Detect which cell encompasses the target text, then output its [X, Y] center coordinate. 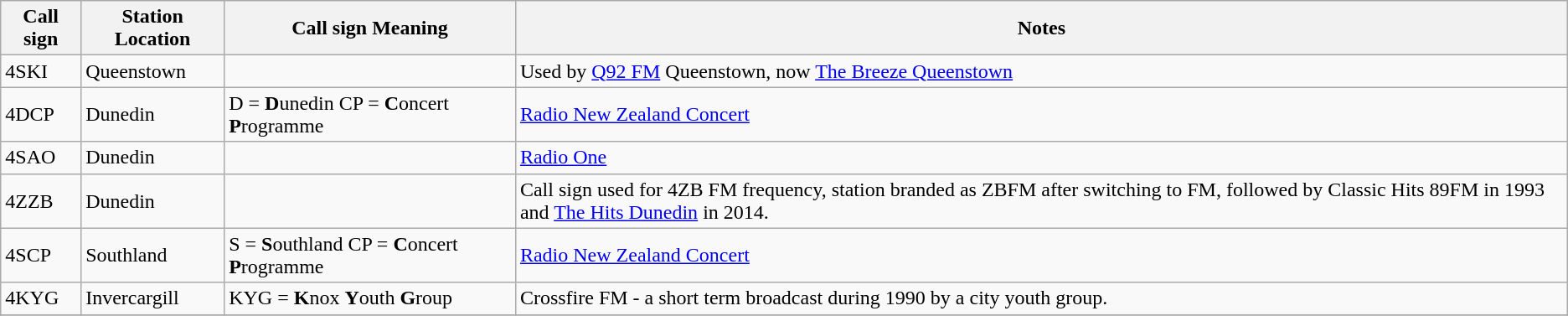
4SAO [41, 158]
Call sign Meaning [370, 28]
Invercargill [152, 298]
Crossfire FM - a short term broadcast during 1990 by a city youth group. [1041, 298]
4SKI [41, 71]
4ZZB [41, 201]
4KYG [41, 298]
Call sign [41, 28]
Radio One [1041, 158]
KYG = Knox Youth Group [370, 298]
S = Southland CP = Concert Programme [370, 255]
D = Dunedin CP = Concert Programme [370, 114]
Notes [1041, 28]
Southland [152, 255]
4DCP [41, 114]
Station Location [152, 28]
Used by Q92 FM Queenstown, now The Breeze Queenstown [1041, 71]
4SCP [41, 255]
Queenstown [152, 71]
